Provide the [X, Y] coordinate of the cell's center where the given text is located.  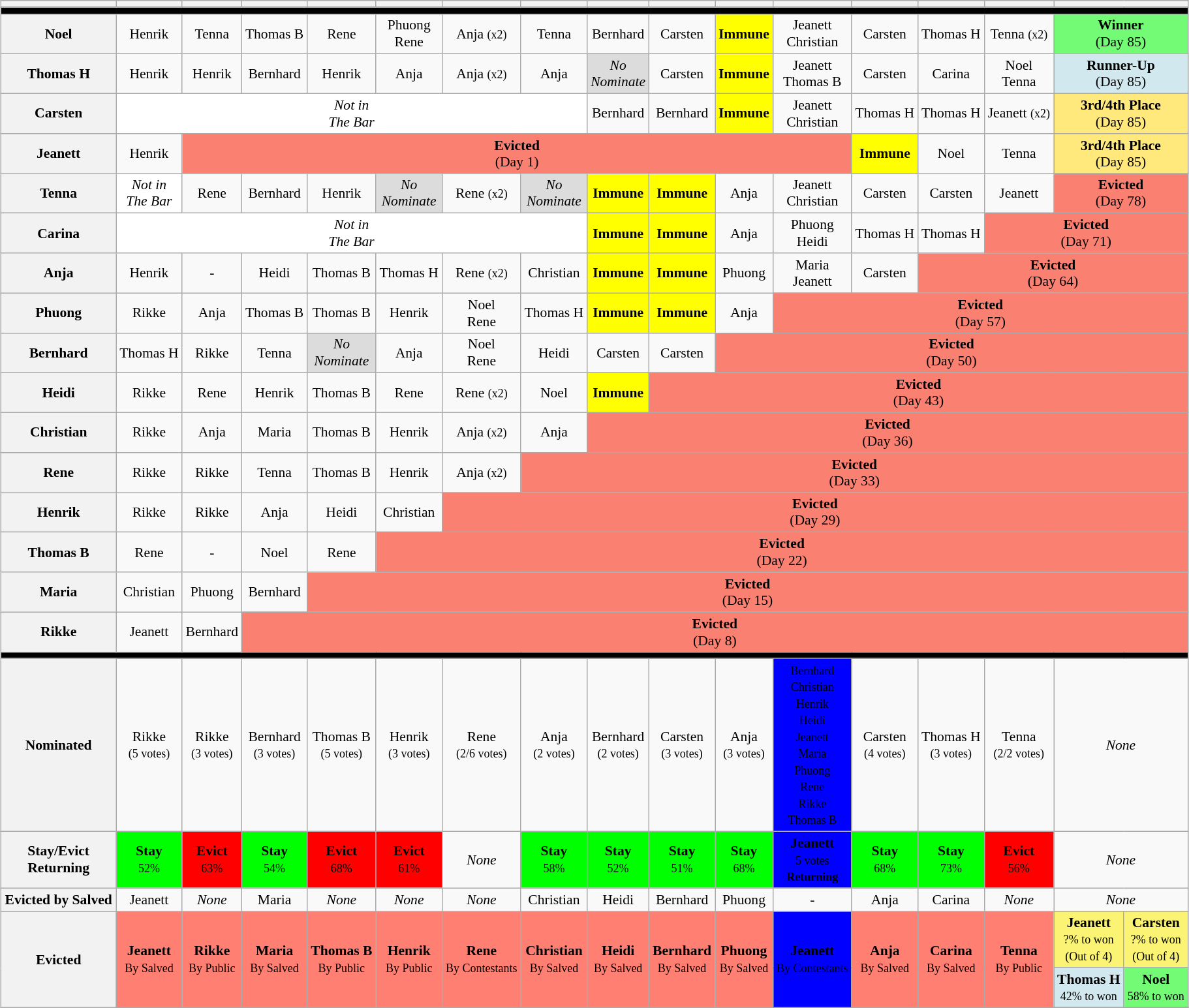
Evicted (Day 43) [919, 393]
Anja(3 votes) [744, 745]
JeanettBy Salved [149, 960]
Thomas BBy Public [342, 960]
ReneBy Contestants [482, 960]
BernhardBy Salved [683, 960]
Evicted (Day 50) [951, 352]
Jeanett (x2) [1019, 114]
Evicted (Day 71) [1086, 234]
Evict68% [342, 860]
Thomas H42% to won [1089, 988]
Bernhard(2 votes) [619, 745]
Evicted (Day 8) [715, 632]
Evicted (Day 29) [814, 513]
Noel58% to won [1156, 988]
Evicted (Day 57) [980, 313]
Runner-Up (Day 85) [1121, 74]
Jeanett5 votesReturning [812, 860]
Evicted (Day 22) [782, 552]
HeidiBy Salved [619, 960]
Winner (Day 85) [1121, 34]
RikkeBy Public [211, 960]
Evict61% [409, 860]
Evicted (Day 78) [1121, 193]
NoelTenna [1019, 74]
Thomas B(5 votes) [342, 745]
Bernhard(3 votes) [274, 745]
Evicted (Day 1) [517, 154]
AnjaBy Salved [885, 960]
Stay/EvictReturning [59, 860]
PhuongBy Salved [744, 960]
Henrik(3 votes) [409, 745]
PhuongRene [409, 34]
Carsten(3 votes) [683, 745]
Evicted (Day 33) [854, 472]
Jeanett?% to won(Out of 4) [1089, 939]
Evicted by Salved [59, 900]
MariaBy Salved [274, 960]
MariaJeanett [812, 273]
ChristianBy Salved [554, 960]
Stay58% [554, 860]
Evicted (Day 15) [748, 592]
Tenna(2/2 votes) [1019, 745]
Tenna (x2) [1019, 34]
JeanettBy Contestants [812, 960]
Evicted (Day 36) [888, 433]
BernhardChristianHenrikHeidiJeanettMariaPhuongReneRikkeThomas B [812, 745]
Evict63% [211, 860]
JeanettThomas B [812, 74]
Evict56% [1019, 860]
Stay54% [274, 860]
Evicted [59, 960]
Rene(2/6 votes) [482, 745]
Stay51% [683, 860]
Stay73% [951, 860]
Carsten(4 votes) [885, 745]
Thomas H(3 votes) [951, 745]
TennaBy Public [1019, 960]
Evicted (Day 64) [1053, 273]
CarinaBy Salved [951, 960]
Rikke(3 votes) [211, 745]
Anja(2 votes) [554, 745]
Nominated [59, 745]
HenrikBy Public [409, 960]
Rikke(5 votes) [149, 745]
PhuongHeidi [812, 234]
Carsten?% to won(Out of 4) [1156, 939]
